Pinpoint the cell where the given text exists, returning its (X, Y) midpoint coordinate. 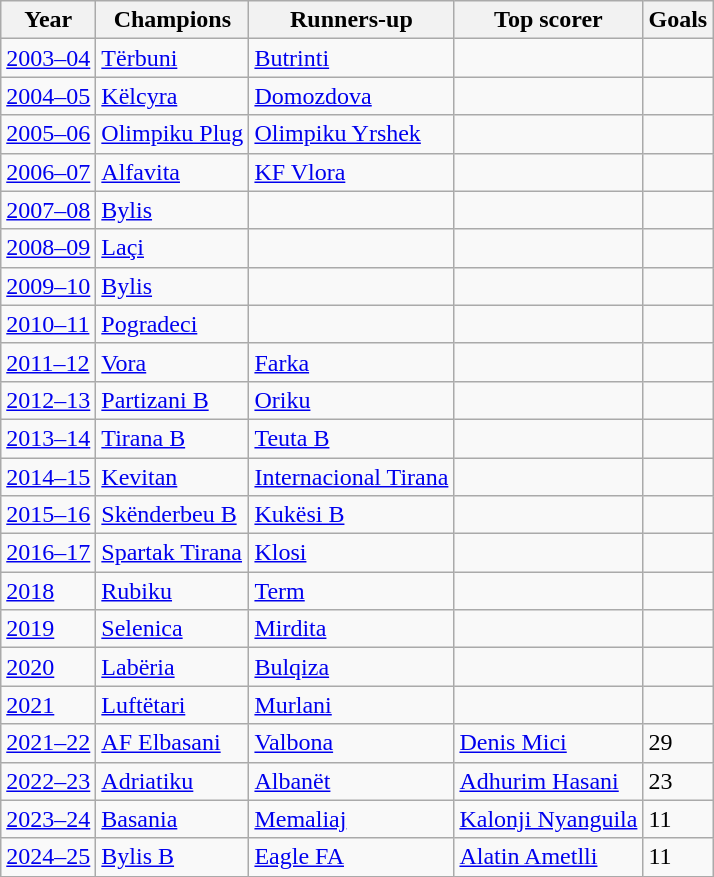
2003–04 (48, 58)
2004–05 (48, 96)
Memaliaj (352, 819)
Partizani B (172, 400)
Domozdova (352, 96)
Kukësi B (352, 515)
Rubiku (172, 591)
Term (352, 591)
Spartak Tirana (172, 553)
Year (48, 20)
Selenica (172, 629)
2021 (48, 705)
Valbona (352, 743)
Tërbuni (172, 58)
Alfavita (172, 172)
2012–13 (48, 400)
Olimpiku Yrshek (352, 134)
Farka (352, 362)
Goals (678, 20)
2021–22 (48, 743)
2014–15 (48, 477)
29 (678, 743)
Teuta B (352, 438)
Eagle FA (352, 857)
2019 (48, 629)
Butrinti (352, 58)
2005–06 (48, 134)
2016–17 (48, 553)
Këlcyra (172, 96)
2006–07 (48, 172)
2018 (48, 591)
Luftëtari (172, 705)
2020 (48, 667)
2024–25 (48, 857)
Skënderbeu B (172, 515)
23 (678, 781)
Alatin Ametlli (548, 857)
2008–09 (48, 248)
Internacional Tirana (352, 477)
Murlani (352, 705)
Olimpiku Plug (172, 134)
2010–11 (48, 324)
2009–10 (48, 286)
Basania (172, 819)
Champions (172, 20)
Bulqiza (352, 667)
2007–08 (48, 210)
2015–16 (48, 515)
Pogradeci (172, 324)
Kevitan (172, 477)
2011–12 (48, 362)
AF Elbasani (172, 743)
2023–24 (48, 819)
Mirdita (352, 629)
2022–23 (48, 781)
Adhurim Hasani (548, 781)
Bylis B (172, 857)
Top scorer (548, 20)
2013–14 (48, 438)
Tirana B (172, 438)
Klosi (352, 553)
Vora (172, 362)
Oriku (352, 400)
Labëria (172, 667)
Denis Mici (548, 743)
Albanët (352, 781)
Adriatiku (172, 781)
KF Vlora (352, 172)
Laçi (172, 248)
Kalonji Nyanguila (548, 819)
Runners-up (352, 20)
